From the cell containing the given text, extract its center point as (x, y) coordinate. 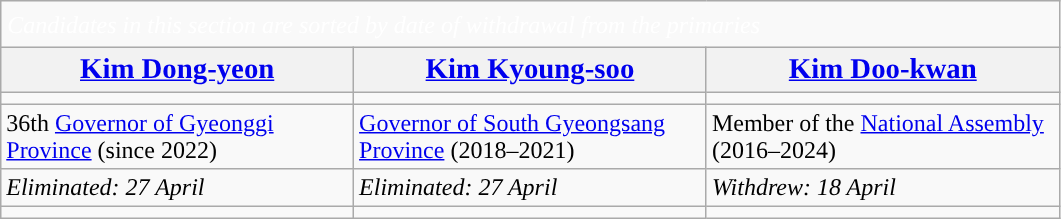
Kim Dong-yeon (178, 70)
Kim Doo-kwan (882, 70)
Candidates in this section are sorted by date of withdrawal from the primaries (530, 24)
Withdrew: 18 April (882, 188)
Member of the National Assembly (2016–2024) (882, 136)
36th Governor of Gyeonggi Province (since 2022) (178, 136)
Governor of South Gyeongsang Province (2018–2021) (530, 136)
Kim Kyoung-soo (530, 70)
